For the text-containing cell, return its midpoint in (x, y) coordinate format. 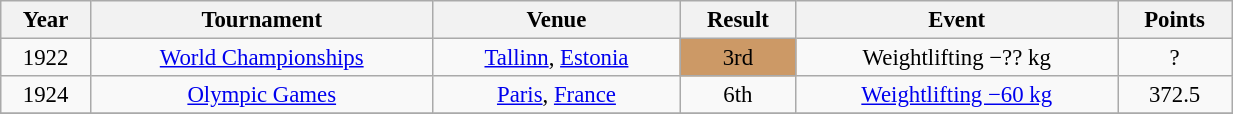
1922 (46, 58)
Olympic Games (262, 95)
6th (738, 95)
Weightlifting −?? kg (957, 58)
Points (1175, 20)
3rd (738, 58)
Year (46, 20)
? (1175, 58)
Result (738, 20)
Tallinn, Estonia (556, 58)
Venue (556, 20)
1924 (46, 95)
Event (957, 20)
Tournament (262, 20)
372.5 (1175, 95)
Paris, France (556, 95)
World Championships (262, 58)
Weightlifting −60 kg (957, 95)
